Provide the (x, y) coordinate of the cell's center where the given text is located.  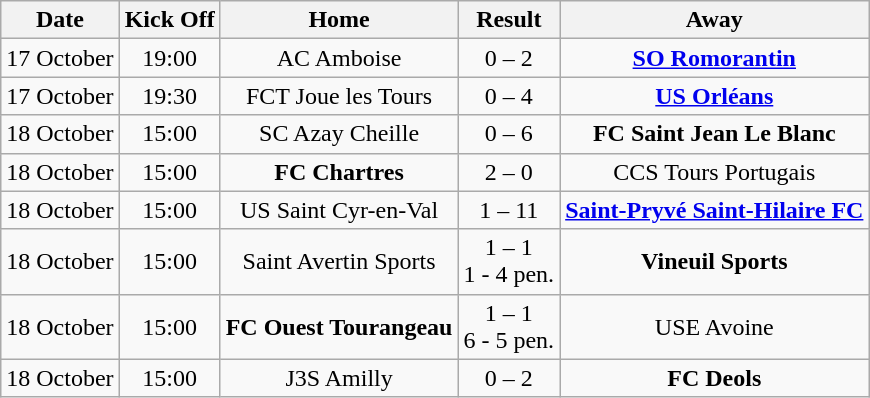
19:30 (170, 96)
FCT Joue les Tours (339, 96)
SC Azay Cheille (339, 134)
2 – 0 (509, 172)
US Saint Cyr-en-Val (339, 210)
CCS Tours Portugais (714, 172)
J3S Amilly (339, 378)
Saint Avertin Sports (339, 262)
19:00 (170, 58)
1 – 11 (509, 210)
0 – 4 (509, 96)
FC Deols (714, 378)
SO Romorantin (714, 58)
Vineuil Sports (714, 262)
Away (714, 20)
Kick Off (170, 20)
Home (339, 20)
USE Avoine (714, 326)
AC Amboise (339, 58)
Saint-Pryvé Saint-Hilaire FC (714, 210)
FC Saint Jean Le Blanc (714, 134)
1 – 1 1 - 4 pen. (509, 262)
Date (60, 20)
Result (509, 20)
FC Ouest Tourangeau (339, 326)
FC Chartres (339, 172)
0 – 6 (509, 134)
US Orléans (714, 96)
1 – 1 6 - 5 pen. (509, 326)
